Identify which cell holds the provided text, then report its (X, Y) central coordinate. 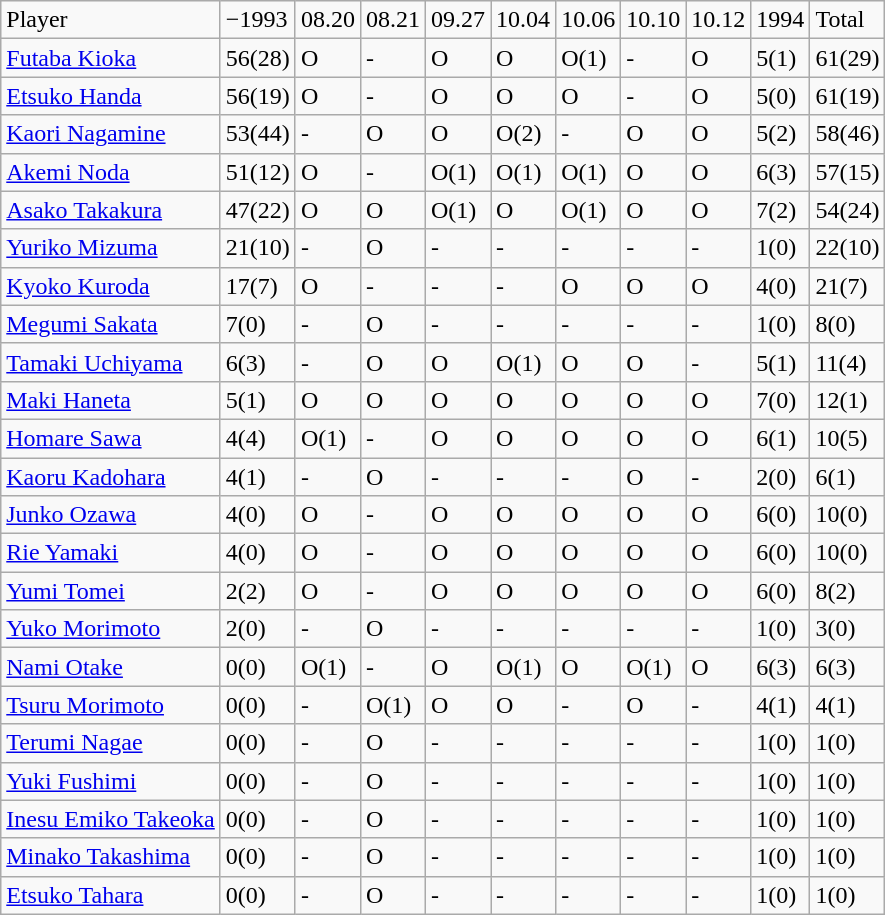
Junko Ozawa (111, 515)
51(12) (258, 172)
O(2) (524, 134)
58(46) (848, 134)
10.04 (524, 20)
8(0) (848, 324)
11(4) (848, 362)
53(44) (258, 134)
17(7) (258, 286)
Minako Takashima (111, 857)
Maki Haneta (111, 400)
−1993 (258, 20)
56(28) (258, 58)
Etsuko Handa (111, 96)
Megumi Sakata (111, 324)
57(15) (848, 172)
56(19) (258, 96)
Player (111, 20)
Etsuko Tahara (111, 895)
Akemi Noda (111, 172)
22(10) (848, 248)
Rie Yamaki (111, 553)
5(2) (780, 134)
10(5) (848, 438)
Asako Takakura (111, 210)
Terumi Nagae (111, 743)
Tamaki Uchiyama (111, 362)
Nami Otake (111, 667)
Tsuru Morimoto (111, 705)
61(19) (848, 96)
08.20 (328, 20)
12(1) (848, 400)
09.27 (458, 20)
Inesu Emiko Takeoka (111, 819)
5(0) (780, 96)
8(2) (848, 591)
47(22) (258, 210)
21(10) (258, 248)
1994 (780, 20)
Kaori Nagamine (111, 134)
10.12 (718, 20)
10.06 (588, 20)
61(29) (848, 58)
54(24) (848, 210)
Yuki Fushimi (111, 781)
Yuriko Mizuma (111, 248)
Homare Sawa (111, 438)
Yuko Morimoto (111, 629)
Kyoko Kuroda (111, 286)
Kaoru Kadohara (111, 477)
10.10 (654, 20)
Yumi Tomei (111, 591)
08.21 (392, 20)
Total (848, 20)
21(7) (848, 286)
Futaba Kioka (111, 58)
2(2) (258, 591)
3(0) (848, 629)
7(2) (780, 210)
4(4) (258, 438)
